Find where the given text appears and provide that cell's center as [X, Y] coordinate. 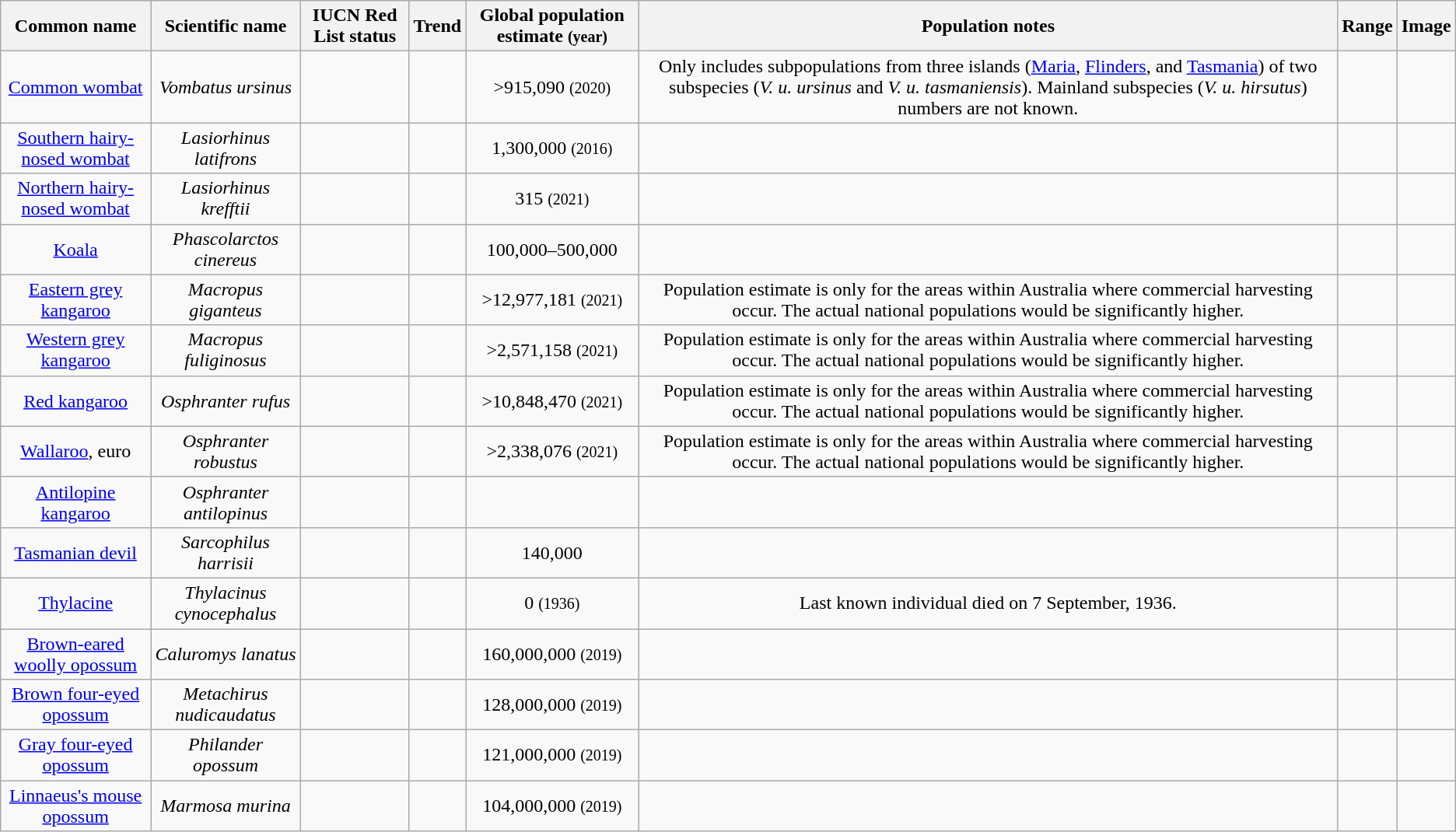
Trend [437, 26]
Osphranter robustus [226, 451]
Osphranter rufus [226, 401]
Global population estimate (year) [552, 26]
315 (2021) [552, 199]
Antilopine kangaroo [76, 502]
Koala [76, 249]
>10,848,470 (2021) [552, 401]
Brown four-eyed opossum [76, 704]
Lasiorhinus krefftii [226, 199]
Wallaroo, euro [76, 451]
Gray four-eyed opossum [76, 756]
160,000,000 (2019) [552, 653]
Sarcophilus harrisii [226, 552]
Philander opossum [226, 756]
Image [1426, 26]
>2,338,076 (2021) [552, 451]
Brown-eared woolly opossum [76, 653]
Scientific name [226, 26]
Metachirus nudicaudatus [226, 704]
100,000–500,000 [552, 249]
IUCN Red List status [355, 26]
>2,571,158 (2021) [552, 350]
Population notes [988, 26]
128,000,000 (2019) [552, 704]
104,000,000 (2019) [552, 806]
Macropus fuliginosus [226, 350]
Thylacine [76, 603]
Common wombat [76, 87]
0 (1936) [552, 603]
1,300,000 (2016) [552, 148]
Tasmanian devil [76, 552]
Marmosa murina [226, 806]
Phascolarctos cinereus [226, 249]
Red kangaroo [76, 401]
Osphranter antilopinus [226, 502]
>915,090 (2020) [552, 87]
Range [1367, 26]
Caluromys lanatus [226, 653]
Last known individual died on 7 September, 1936. [988, 603]
Western grey kangaroo [76, 350]
Common name [76, 26]
Linnaeus's mouse opossum [76, 806]
Lasiorhinus latifrons [226, 148]
>12,977,181 (2021) [552, 300]
Southern hairy-nosed wombat [76, 148]
121,000,000 (2019) [552, 756]
Eastern grey kangaroo [76, 300]
Northern hairy-nosed wombat [76, 199]
Thylacinus cynocephalus [226, 603]
Macropus giganteus [226, 300]
140,000 [552, 552]
Vombatus ursinus [226, 87]
